Identify which cell holds the provided text, then report its [x, y] central coordinate. 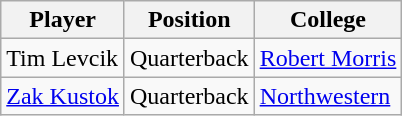
Northwestern [328, 96]
Robert Morris [328, 58]
College [328, 20]
Tim Levcik [63, 58]
Position [189, 20]
Player [63, 20]
Zak Kustok [63, 96]
